Provide the (x, y) coordinate of the cell's center where the given text is located.  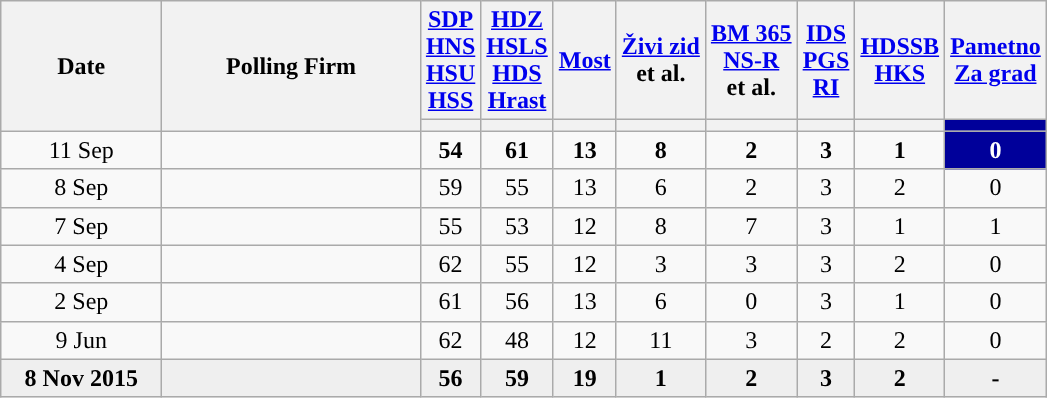
2 Sep (82, 302)
19 (584, 378)
11 Sep (82, 150)
SDPHNSHSUHSS (450, 60)
Most (584, 60)
9 Jun (82, 340)
48 (517, 340)
HDSSBHKS (900, 60)
Živi zidet al. (660, 60)
11 (660, 340)
BM 365NS-Ret al. (751, 60)
4 Sep (82, 264)
IDSPGSRI (826, 60)
53 (517, 226)
7 Sep (82, 226)
Date (82, 66)
HDZHSLSHDSHrast (517, 60)
- (996, 378)
54 (450, 150)
8 Nov 2015 (82, 378)
8 Sep (82, 188)
PametnoZa grad (996, 60)
Polling Firm (292, 66)
7 (751, 226)
